For the text-containing cell, return its midpoint in (X, Y) coordinate format. 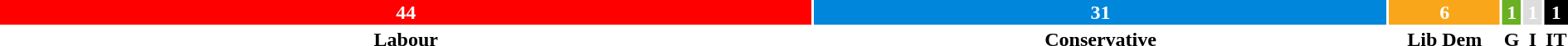
6 (1444, 12)
31 (1101, 12)
44 (407, 12)
